Detect which cell encompasses the target text, then output its (x, y) center coordinate. 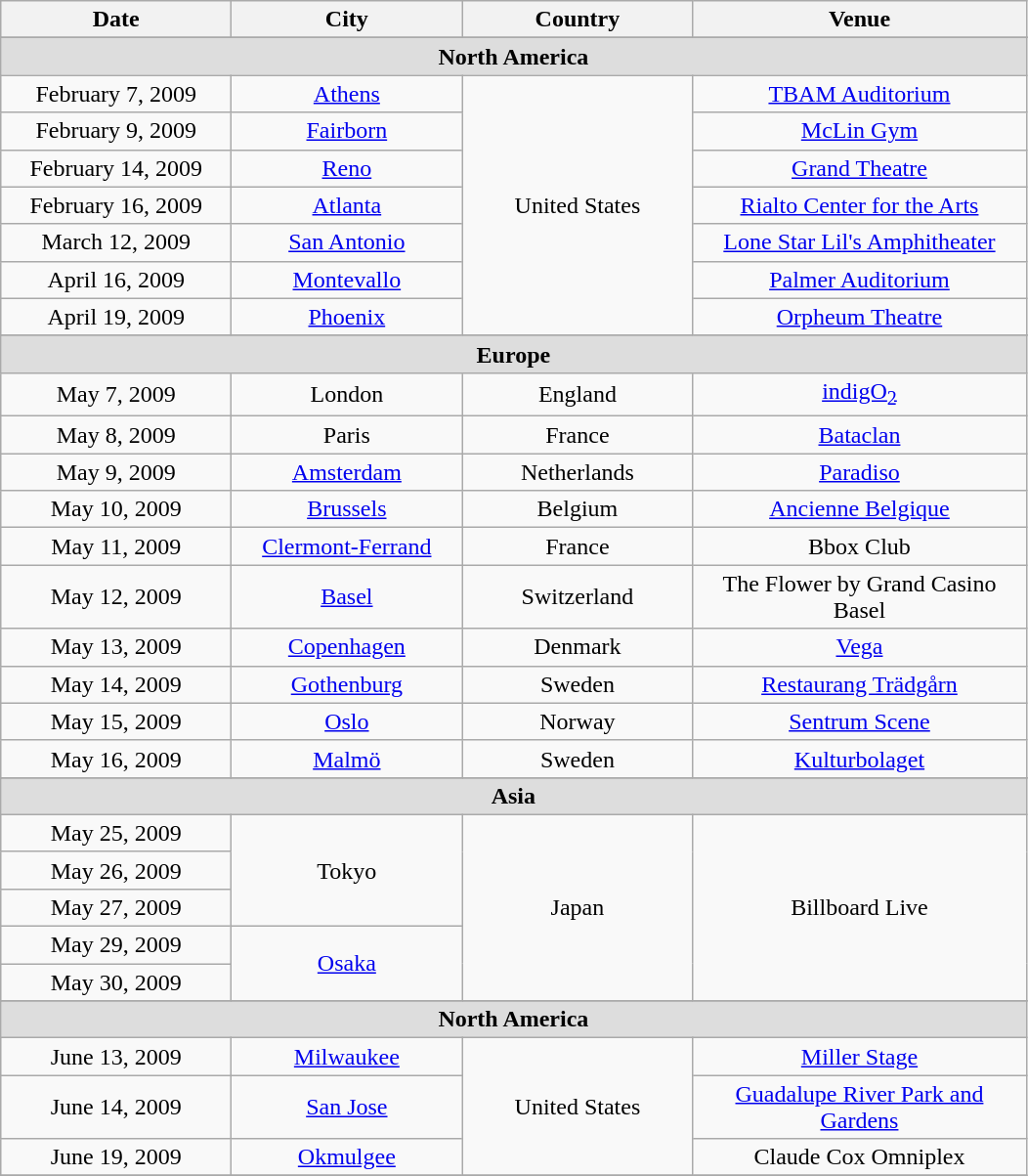
Basel (347, 596)
May 8, 2009 (116, 435)
Copenhagen (347, 647)
Paris (347, 435)
England (578, 394)
May 9, 2009 (116, 472)
TBAM Auditorium (860, 94)
Brussels (347, 509)
May 16, 2009 (116, 759)
May 27, 2009 (116, 907)
Billboard Live (860, 907)
Vega (860, 647)
May 11, 2009 (116, 546)
Paradiso (860, 472)
Restaurang Trädgårn (860, 684)
Amsterdam (347, 472)
May 13, 2009 (116, 647)
London (347, 394)
Claude Cox Omniplex (860, 1157)
Lone Star Lil's Amphitheater (860, 242)
Fairborn (347, 131)
May 26, 2009 (116, 870)
San Antonio (347, 242)
Malmö (347, 759)
Norway (578, 721)
Guadalupe River Park and Gardens (860, 1107)
indigO2 (860, 394)
San Jose (347, 1107)
Venue (860, 20)
Montevallo (347, 280)
February 7, 2009 (116, 94)
Ancienne Belgique (860, 509)
Bbox Club (860, 546)
Date (116, 20)
Europe (514, 354)
Athens (347, 94)
Belgium (578, 509)
Denmark (578, 647)
Country (578, 20)
May 7, 2009 (116, 394)
Miller Stage (860, 1057)
June 14, 2009 (116, 1107)
Reno (347, 168)
Gothenburg (347, 684)
Osaka (347, 964)
February 14, 2009 (116, 168)
Orpheum Theatre (860, 317)
Palmer Auditorium (860, 280)
May 30, 2009 (116, 982)
May 25, 2009 (116, 833)
The Flower by Grand Casino Basel (860, 596)
Tokyo (347, 870)
June 13, 2009 (116, 1057)
Asia (514, 796)
April 19, 2009 (116, 317)
June 19, 2009 (116, 1157)
Phoenix (347, 317)
Rialto Center for the Arts (860, 205)
February 16, 2009 (116, 205)
Netherlands (578, 472)
February 9, 2009 (116, 131)
May 14, 2009 (116, 684)
Kulturbolaget (860, 759)
March 12, 2009 (116, 242)
Grand Theatre (860, 168)
Milwaukee (347, 1057)
May 10, 2009 (116, 509)
Japan (578, 907)
April 16, 2009 (116, 280)
May 12, 2009 (116, 596)
Switzerland (578, 596)
Bataclan (860, 435)
May 29, 2009 (116, 945)
May 15, 2009 (116, 721)
Atlanta (347, 205)
Okmulgee (347, 1157)
Clermont-Ferrand (347, 546)
City (347, 20)
McLin Gym (860, 131)
Oslo (347, 721)
Sentrum Scene (860, 721)
